Scan for the cell matching the given text and deliver its (x, y) coordinate at center. 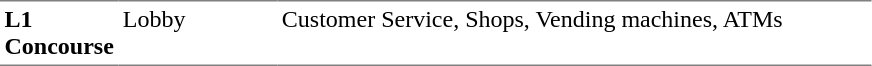
L1Concourse (59, 33)
Lobby (198, 33)
Customer Service, Shops, Vending machines, ATMs (574, 33)
